Capture the cell that displays the provided text and extract its [x, y] central coordinate. 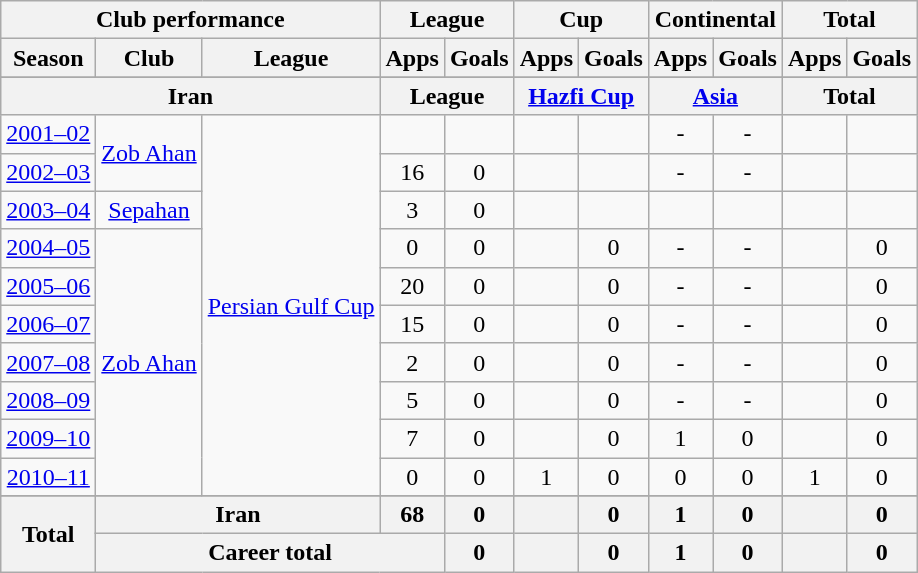
16 [412, 172]
2002–03 [48, 172]
2009–10 [48, 438]
Season [48, 58]
2007–08 [48, 362]
15 [412, 324]
7 [412, 438]
2005–06 [48, 286]
20 [412, 286]
2001–02 [48, 134]
5 [412, 400]
Club [149, 58]
2008–09 [48, 400]
3 [412, 210]
Continental [715, 20]
2010–11 [48, 477]
Hazfi Cup [581, 96]
Cup [581, 20]
68 [412, 515]
2 [412, 362]
2004–05 [48, 248]
Asia [715, 96]
Persian Gulf Cup [291, 306]
Career total [270, 553]
Club performance [190, 20]
2006–07 [48, 324]
Sepahan [149, 210]
2003–04 [48, 210]
